Pinpoint the cell where the given text exists, returning its (X, Y) midpoint coordinate. 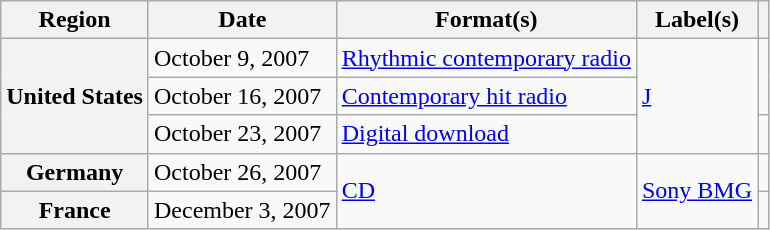
J (696, 96)
Digital download (486, 134)
CD (486, 191)
October 26, 2007 (242, 172)
Sony BMG (696, 191)
United States (75, 96)
December 3, 2007 (242, 210)
Region (75, 20)
October 16, 2007 (242, 96)
Date (242, 20)
Rhythmic contemporary radio (486, 58)
Label(s) (696, 20)
October 23, 2007 (242, 134)
Germany (75, 172)
October 9, 2007 (242, 58)
Format(s) (486, 20)
Contemporary hit radio (486, 96)
France (75, 210)
